Find where the given text appears and provide that cell's center as (x, y) coordinate. 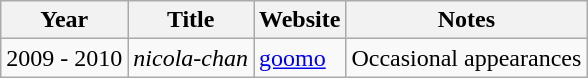
nicola-chan (191, 58)
Occasional appearances (466, 58)
2009 - 2010 (64, 58)
Title (191, 20)
Website (300, 20)
Notes (466, 20)
Year (64, 20)
goomo (300, 58)
